Provide the [X, Y] coordinate of the cell's center where the given text is located.  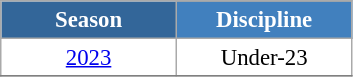
Season [89, 20]
2023 [89, 58]
Discipline [264, 20]
Under-23 [264, 58]
